Scan for the cell matching the given text and deliver its [x, y] coordinate at center. 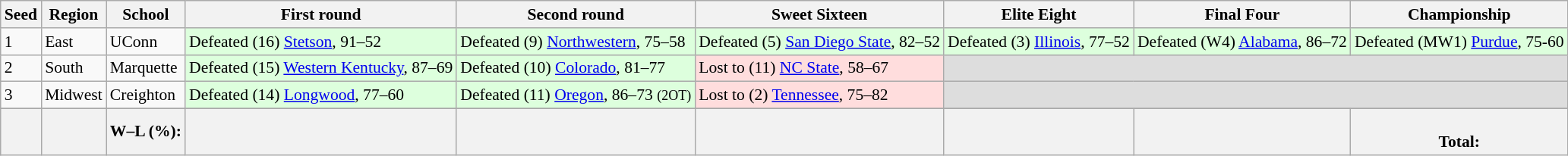
Defeated (5) San Diego State, 82–52 [819, 42]
School [146, 14]
W–L (%): [146, 132]
Region [74, 14]
2 [21, 68]
Defeated (16) Stetson, 91–52 [320, 42]
First round [320, 14]
Seed [21, 14]
Defeated (10) Colorado, 81–77 [576, 68]
Second round [576, 14]
3 [21, 95]
UConn [146, 42]
Defeated (W4) Alabama, 86–72 [1242, 42]
Total: [1459, 132]
Lost to (2) Tennessee, 75–82 [819, 95]
South [74, 68]
Creighton [146, 95]
Marquette [146, 68]
Defeated (15) Western Kentucky, 87–69 [320, 68]
East [74, 42]
Midwest [74, 95]
Sweet Sixteen [819, 14]
Defeated (3) Illinois, 77–52 [1039, 42]
Defeated (MW1) Purdue, 75-60 [1459, 42]
Final Four [1242, 14]
Defeated (9) Northwestern, 75–58 [576, 42]
1 [21, 42]
Defeated (11) Oregon, 86–73 (2OT) [576, 95]
Championship [1459, 14]
Elite Eight [1039, 14]
Defeated (14) Longwood, 77–60 [320, 95]
Lost to (11) NC State, 58–67 [819, 68]
